Output the [X, Y] coordinate of the center of the cell containing the given text.  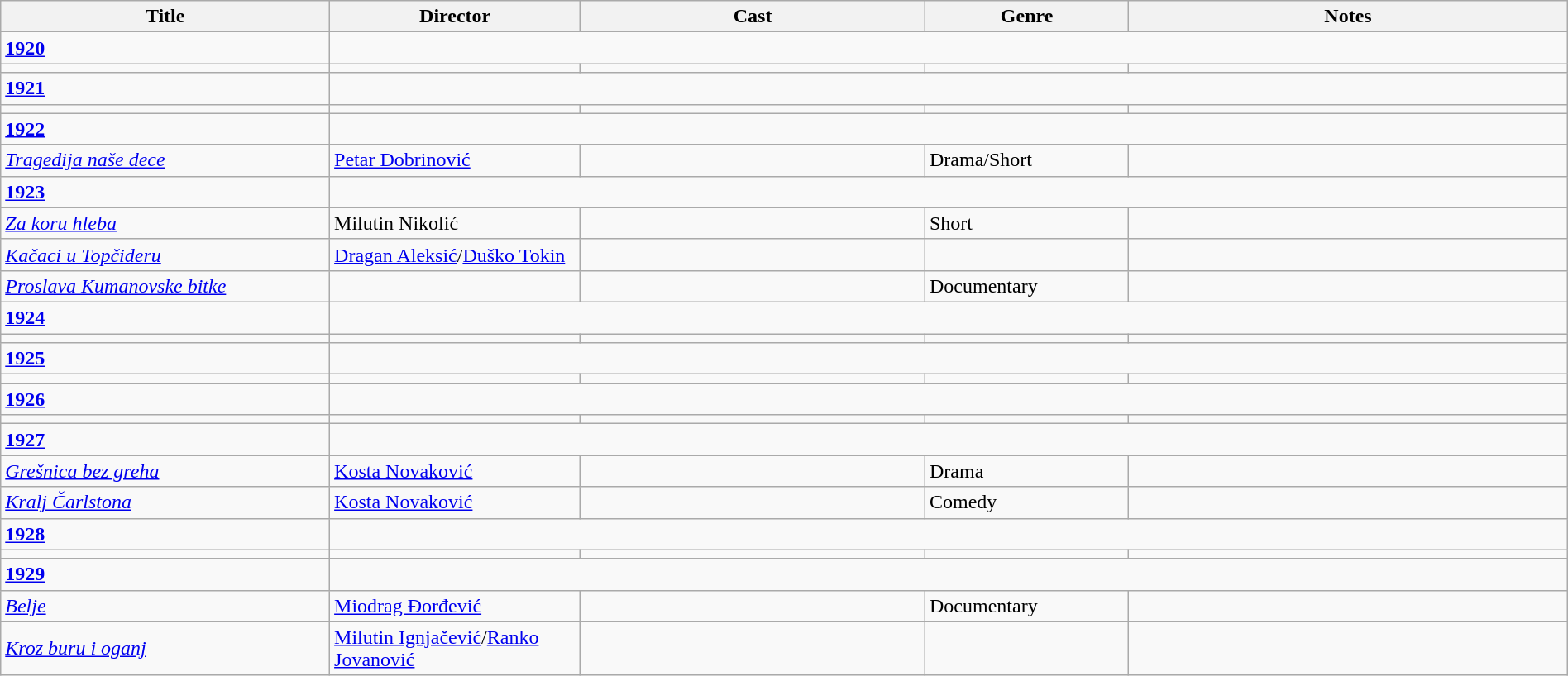
Kroz buru i oganj [165, 648]
1928 [165, 534]
Milutin Nikolić [455, 223]
Comedy [1026, 502]
Kralj Čarlstona [165, 502]
1920 [165, 48]
1923 [165, 192]
Cast [753, 17]
1926 [165, 399]
1921 [165, 88]
Proslava Kumanovske bitke [165, 286]
Milutin Ignjačević/Ranko Jovanović [455, 648]
1927 [165, 440]
Notes [1348, 17]
Miodrag Đorđević [455, 606]
Short [1026, 223]
Director [455, 17]
Grešnica bez greha [165, 471]
Za koru hleba [165, 223]
Dragan Aleksić/Duško Tokin [455, 255]
1929 [165, 574]
1922 [165, 129]
Kačaci u Topčideru [165, 255]
Petar Dobrinović [455, 160]
Belje [165, 606]
1925 [165, 359]
Drama [1026, 471]
1924 [165, 317]
Genre [1026, 17]
Title [165, 17]
Drama/Short [1026, 160]
Tragedija naše dece [165, 160]
